Identify which cell holds the provided text, then report its (x, y) central coordinate. 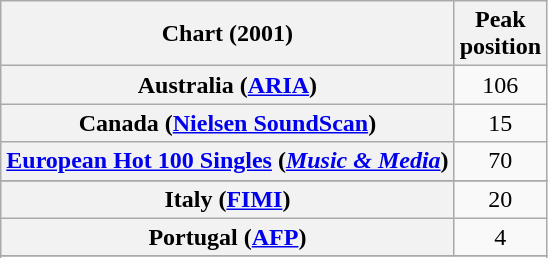
4 (500, 237)
Peakposition (500, 34)
Portugal (AFP) (228, 237)
15 (500, 123)
Australia (ARIA) (228, 85)
70 (500, 161)
European Hot 100 Singles (Music & Media) (228, 161)
106 (500, 85)
Canada (Nielsen SoundScan) (228, 123)
Chart (2001) (228, 34)
20 (500, 199)
Italy (FIMI) (228, 199)
